Locate the cell with the specified text and output its (x, y) center coordinate. 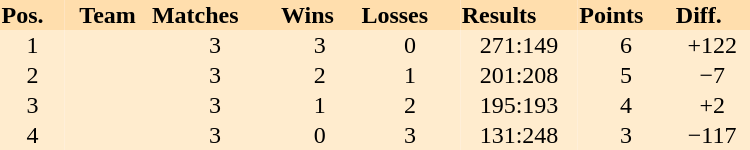
271:149 (519, 45)
Results (519, 15)
201:208 (519, 75)
Matches (214, 15)
Wins (320, 15)
Diff. (712, 15)
−117 (712, 135)
−7 (712, 75)
131:248 (519, 135)
6 (626, 45)
Points (626, 15)
Losses (410, 15)
+122 (712, 45)
+2 (712, 105)
5 (626, 75)
Pos. (32, 15)
195:193 (519, 105)
Team (108, 15)
